Search for the cell housing the specified text and yield its [X, Y] center coordinate. 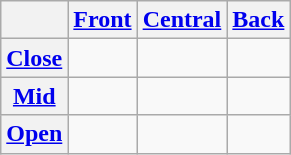
Close [34, 58]
Front [102, 20]
Open [34, 134]
Back [258, 20]
Central [182, 20]
Mid [34, 96]
